Search for the cell housing the specified text and yield its (X, Y) center coordinate. 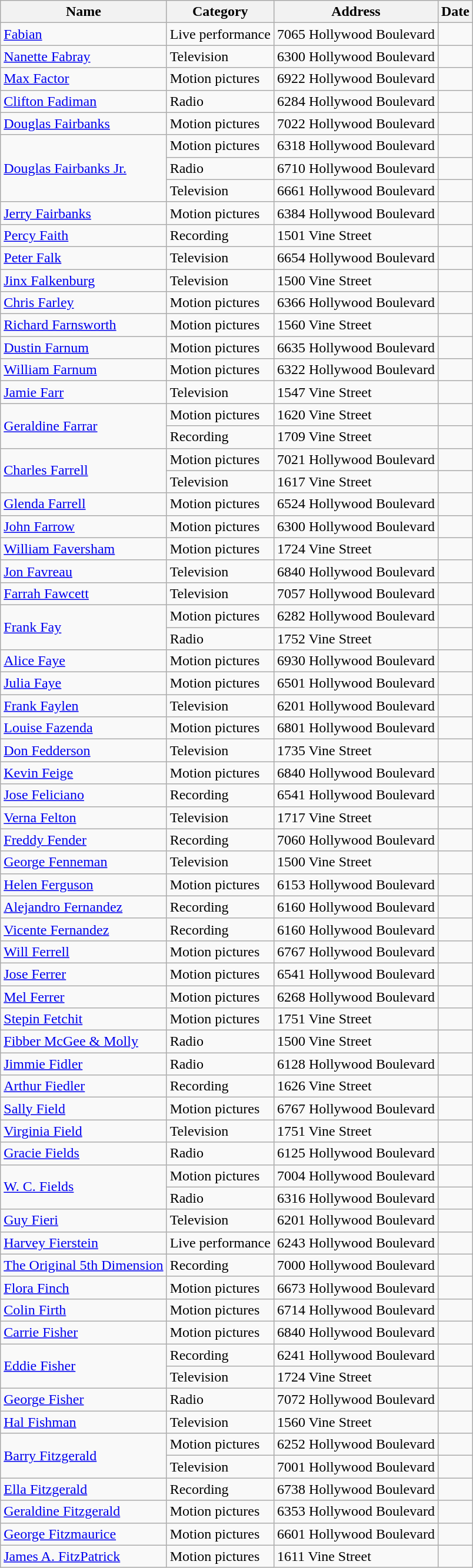
1626 Vine Street (355, 1086)
Dustin Farnum (84, 348)
6738 Hollywood Boulevard (355, 1489)
Geraldine Farrar (84, 426)
6635 Hollywood Boulevard (355, 348)
6125 Hollywood Boulevard (355, 1153)
Farrah Fawcett (84, 593)
William Faversham (84, 549)
6654 Hollywood Boulevard (355, 258)
7057 Hollywood Boulevard (355, 593)
6710 Hollywood Boulevard (355, 168)
The Original 5th Dimension (84, 1265)
6241 Hollywood Boulevard (355, 1355)
Freddy Fender (84, 840)
7004 Hollywood Boulevard (355, 1176)
6268 Hollywood Boulevard (355, 997)
6153 Hollywood Boulevard (355, 885)
Jose Feliciano (84, 795)
6318 Hollywood Boulevard (355, 146)
Glenda Farrell (84, 504)
William Farnum (84, 370)
6714 Hollywood Boulevard (355, 1310)
Will Ferrell (84, 952)
W. C. Fields (84, 1187)
7021 Hollywood Boulevard (355, 459)
Chris Farley (84, 303)
1611 Vine Street (355, 1556)
Richard Farnsworth (84, 325)
Don Fedderson (84, 750)
Helen Ferguson (84, 885)
6673 Hollywood Boulevard (355, 1287)
Frank Fay (84, 627)
6366 Hollywood Boulevard (355, 303)
Eddie Fisher (84, 1366)
Alice Faye (84, 661)
George Fisher (84, 1400)
Barry Fitzgerald (84, 1456)
Gracie Fields (84, 1153)
1501 Vine Street (355, 235)
Max Factor (84, 79)
Verna Felton (84, 818)
Carrie Fisher (84, 1332)
6243 Hollywood Boulevard (355, 1243)
6930 Hollywood Boulevard (355, 661)
Mel Ferrer (84, 997)
6601 Hollywood Boulevard (355, 1534)
Category (220, 12)
Flora Finch (84, 1287)
Name (84, 12)
1547 Vine Street (355, 392)
Jamie Farr (84, 392)
Jimmie Fidler (84, 1064)
Kevin Feige (84, 773)
Fibber McGee & Molly (84, 1042)
7065 Hollywood Boulevard (355, 34)
6282 Hollywood Boulevard (355, 616)
Douglas Fairbanks (84, 124)
Peter Falk (84, 258)
Stepin Fetchit (84, 1019)
Address (355, 12)
Harvey Fierstein (84, 1243)
Geraldine Fitzgerald (84, 1512)
6501 Hollywood Boulevard (355, 683)
Date (455, 12)
Jerry Fairbanks (84, 213)
1709 Vine Street (355, 437)
Hal Fishman (84, 1422)
7022 Hollywood Boulevard (355, 124)
7001 Hollywood Boulevard (355, 1467)
Douglas Fairbanks Jr. (84, 168)
George Fitzmaurice (84, 1534)
1752 Vine Street (355, 638)
6524 Hollywood Boulevard (355, 504)
1617 Vine Street (355, 482)
Jose Ferrer (84, 974)
7060 Hollywood Boulevard (355, 840)
Vicente Fernandez (84, 929)
6801 Hollywood Boulevard (355, 728)
1735 Vine Street (355, 750)
6316 Hollywood Boulevard (355, 1198)
Nanette Fabray (84, 56)
James A. FitzPatrick (84, 1556)
1717 Vine Street (355, 818)
6922 Hollywood Boulevard (355, 79)
6661 Hollywood Boulevard (355, 191)
Sally Field (84, 1109)
6128 Hollywood Boulevard (355, 1064)
John Farrow (84, 526)
Colin Firth (84, 1310)
Louise Fazenda (84, 728)
Arthur Fiedler (84, 1086)
Clifton Fadiman (84, 101)
Percy Faith (84, 235)
Jon Favreau (84, 571)
6384 Hollywood Boulevard (355, 213)
7072 Hollywood Boulevard (355, 1400)
7000 Hollywood Boulevard (355, 1265)
6284 Hollywood Boulevard (355, 101)
Charles Farrell (84, 471)
Guy Fieri (84, 1220)
George Fenneman (84, 862)
Alejandro Fernandez (84, 907)
6252 Hollywood Boulevard (355, 1444)
Jinx Falkenburg (84, 281)
Frank Faylen (84, 706)
6322 Hollywood Boulevard (355, 370)
1620 Vine Street (355, 415)
Julia Faye (84, 683)
Ella Fitzgerald (84, 1489)
Virginia Field (84, 1131)
Fabian (84, 34)
6353 Hollywood Boulevard (355, 1512)
